Identify which cell holds the provided text, then report its (x, y) central coordinate. 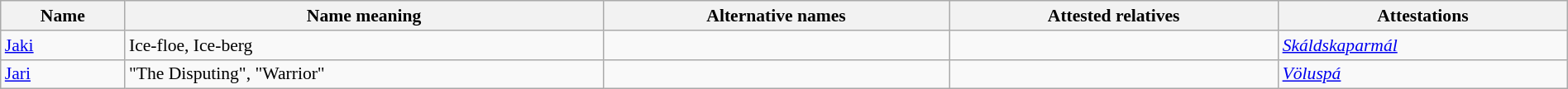
Attestations (1423, 16)
Jaki (63, 45)
Name (63, 16)
Ice-floe, Ice-berg (364, 45)
Alternative names (776, 16)
"The Disputing", "Warrior" (364, 74)
Völuspá (1423, 74)
Name meaning (364, 16)
Attested relatives (1114, 16)
Skáldskaparmál (1423, 45)
Jari (63, 74)
